For the text-containing cell, return its midpoint in [X, Y] coordinate format. 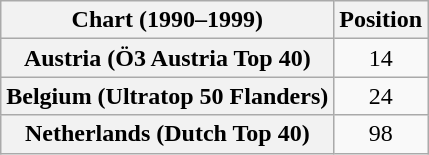
Position [381, 20]
24 [381, 96]
Netherlands (Dutch Top 40) [168, 134]
98 [381, 134]
Chart (1990–1999) [168, 20]
Belgium (Ultratop 50 Flanders) [168, 96]
Austria (Ö3 Austria Top 40) [168, 58]
14 [381, 58]
